Pinpoint the cell where the given text exists, returning its [x, y] midpoint coordinate. 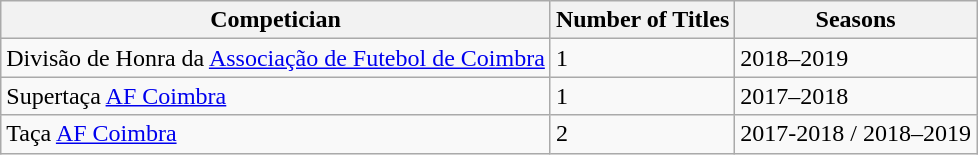
2018–2019 [856, 58]
2 [642, 134]
Divisão de Honra da Associação de Futebol de Coimbra [276, 58]
2017-2018 / 2018–2019 [856, 134]
Taça AF Coimbra [276, 134]
Competician [276, 20]
Number of Titles [642, 20]
2017–2018 [856, 96]
Seasons [856, 20]
Supertaça AF Coimbra [276, 96]
